Scan for the cell matching the given text and deliver its [X, Y] coordinate at center. 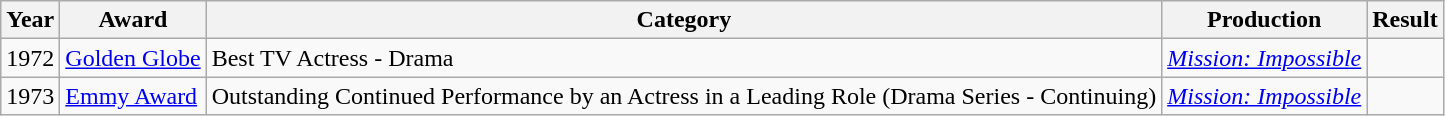
Outstanding Continued Performance by an Actress in a Leading Role (Drama Series - Continuing) [684, 96]
Category [684, 20]
Best TV Actress - Drama [684, 58]
Golden Globe [133, 58]
Award [133, 20]
1972 [30, 58]
Emmy Award [133, 96]
Result [1405, 20]
1973 [30, 96]
Year [30, 20]
Production [1264, 20]
